For the text-containing cell, return its midpoint in (X, Y) coordinate format. 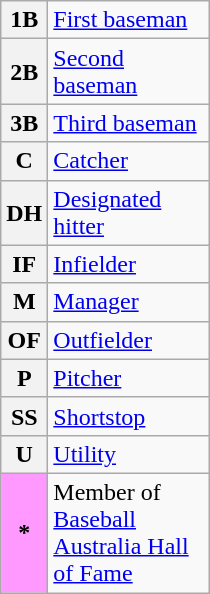
* (24, 532)
Catcher (128, 161)
SS (24, 416)
Outfielder (128, 340)
1B (24, 20)
Third baseman (128, 123)
C (24, 161)
Infielder (128, 264)
P (24, 378)
Designated hitter (128, 212)
M (24, 302)
IF (24, 264)
Shortstop (128, 416)
DH (24, 212)
3B (24, 123)
Member of Baseball Australia Hall of Fame (128, 532)
U (24, 454)
Pitcher (128, 378)
OF (24, 340)
Second baseman (128, 72)
Manager (128, 302)
Utility (128, 454)
First baseman (128, 20)
2B (24, 72)
